Search for the cell housing the specified text and yield its [x, y] center coordinate. 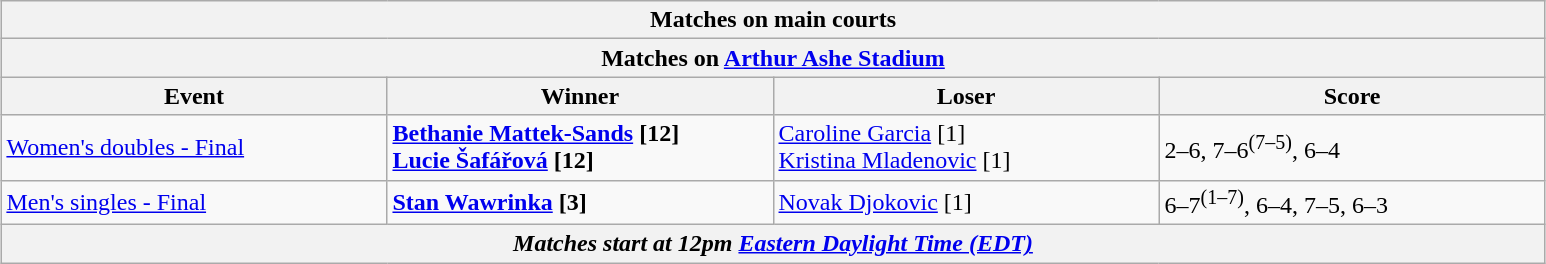
Winner [580, 96]
Stan Wawrinka [3] [580, 202]
2–6, 7–6(7–5), 6–4 [1352, 148]
Event [194, 96]
Loser [966, 96]
Score [1352, 96]
Novak Djokovic [1] [966, 202]
Matches on Arthur Ashe Stadium [773, 58]
Bethanie Mattek-Sands [12] Lucie Šafářová [12] [580, 148]
Matches start at 12pm Eastern Daylight Time (EDT) [773, 244]
6–7(1–7), 6–4, 7–5, 6–3 [1352, 202]
Caroline Garcia [1] Kristina Mladenovic [1] [966, 148]
Men's singles - Final [194, 202]
Matches on main courts [773, 20]
Women's doubles - Final [194, 148]
